For the text-containing cell, return its midpoint in (x, y) coordinate format. 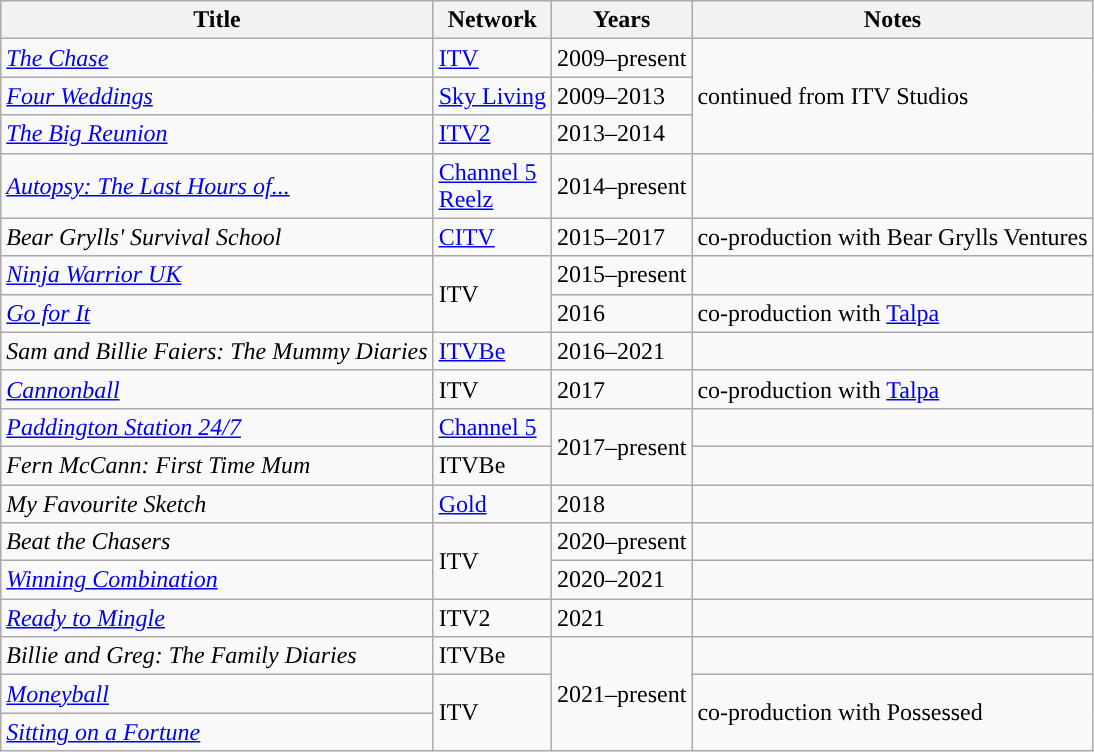
The Chase (217, 58)
Ninja Warrior UK (217, 275)
Notes (892, 20)
Network (492, 20)
Title (217, 20)
2013–2014 (622, 134)
2009–present (622, 58)
Sky Living (492, 96)
Gold (492, 503)
My Favourite Sketch (217, 503)
2021–present (622, 694)
Sitting on a Fortune (217, 732)
Moneyball (217, 694)
CITV (492, 237)
co-production with Bear Grylls Ventures (892, 237)
Channel 5 (492, 427)
The Big Reunion (217, 134)
2015–2017 (622, 237)
Billie and Greg: The Family Diaries (217, 656)
Paddington Station 24/7 (217, 427)
Autopsy: The Last Hours of... (217, 186)
2015–present (622, 275)
Fern McCann: First Time Mum (217, 465)
co-production with Possessed (892, 713)
Cannonball (217, 389)
Go for It (217, 313)
2017 (622, 389)
2020–2021 (622, 580)
2016 (622, 313)
continued from ITV Studios (892, 96)
Beat the Chasers (217, 542)
Sam and Billie Faiers: The Mummy Diaries (217, 351)
2017–present (622, 446)
2018 (622, 503)
2021 (622, 618)
2014–present (622, 186)
Four Weddings (217, 96)
Years (622, 20)
Winning Combination (217, 580)
Channel 5Reelz (492, 186)
2020–present (622, 542)
Ready to Mingle (217, 618)
2016–2021 (622, 351)
Bear Grylls' Survival School (217, 237)
2009–2013 (622, 96)
